Search for the cell housing the specified text and yield its [X, Y] center coordinate. 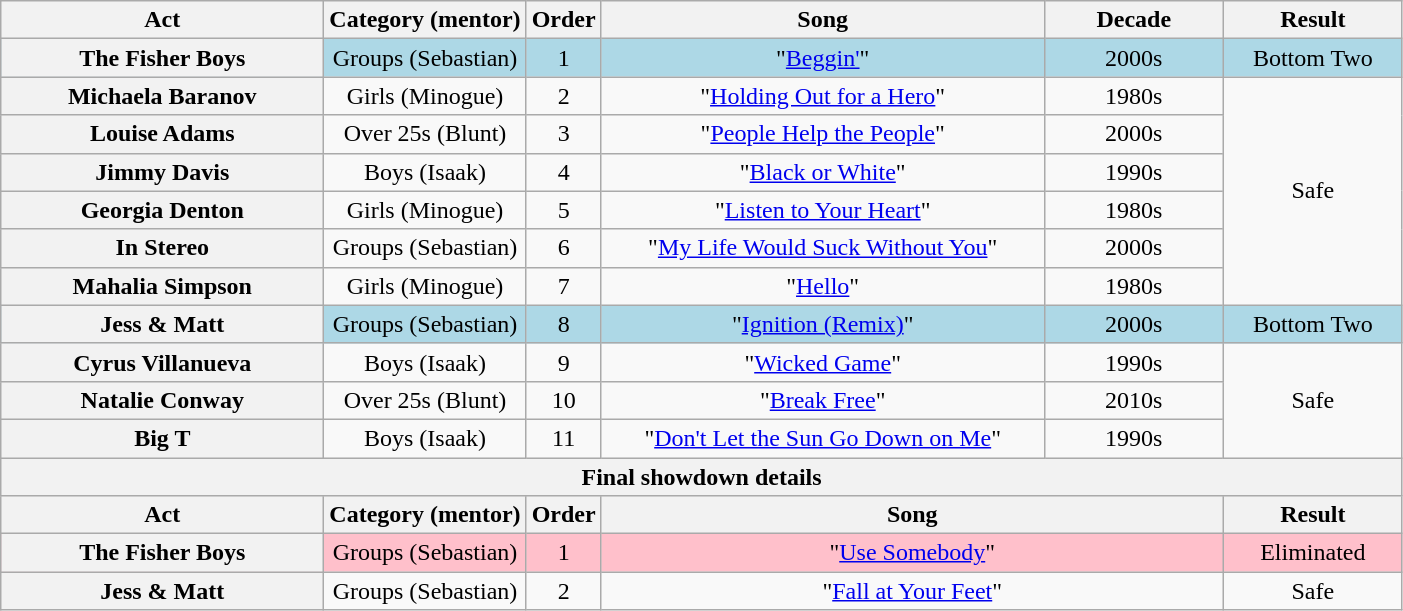
"Wicked Game" [822, 362]
Final showdown details [702, 477]
"Don't Let the Sun Go Down on Me" [822, 438]
"Listen to Your Heart" [822, 210]
4 [564, 172]
2010s [1134, 400]
11 [564, 438]
Cyrus Villanueva [162, 362]
9 [564, 362]
"Beggin'" [822, 58]
10 [564, 400]
Natalie Conway [162, 400]
"Hello" [822, 286]
"My Life Would Suck Without You" [822, 248]
3 [564, 134]
"People Help the People" [822, 134]
Jimmy Davis [162, 172]
"Break Free" [822, 400]
Louise Adams [162, 134]
"Holding Out for a Hero" [822, 96]
7 [564, 286]
In Stereo [162, 248]
Big T [162, 438]
5 [564, 210]
Georgia Denton [162, 210]
Michaela Baranov [162, 96]
Eliminated [1312, 553]
"Fall at Your Feet" [912, 591]
Decade [1134, 20]
"Use Somebody" [912, 553]
Mahalia Simpson [162, 286]
6 [564, 248]
8 [564, 324]
"Ignition (Remix)" [822, 324]
"Black or White" [822, 172]
